Detect which cell encompasses the target text, then output its [X, Y] center coordinate. 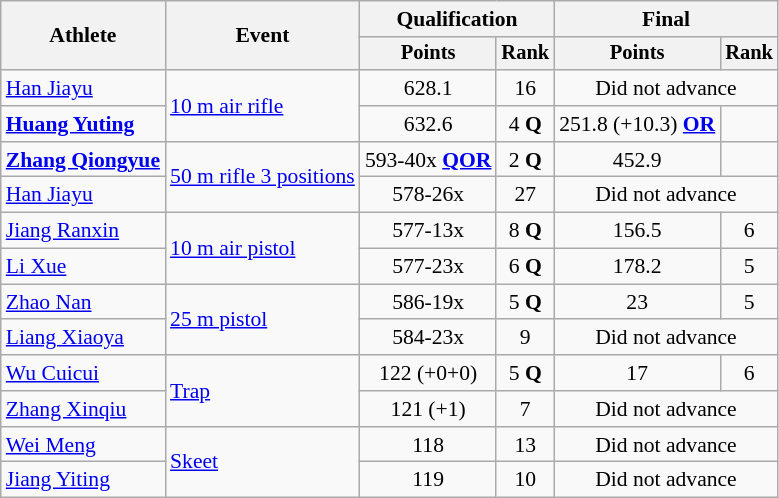
121 (+1) [428, 409]
628.1 [428, 88]
Jiang Yiting [83, 480]
452.9 [637, 160]
Athlete [83, 36]
Wu Cuicui [83, 373]
119 [428, 480]
Jiang Ranxin [83, 231]
122 (+0+0) [428, 373]
7 [525, 409]
Event [262, 36]
2 Q [525, 160]
178.2 [637, 267]
577-23x [428, 267]
23 [637, 302]
593-40x QOR [428, 160]
577-13x [428, 231]
586-19x [428, 302]
10 [525, 480]
10 m air rifle [262, 106]
Trap [262, 390]
Zhang Qiongyue [83, 160]
584-23x [428, 338]
Liang Xiaoya [83, 338]
50 m rifle 3 positions [262, 178]
17 [637, 373]
156.5 [637, 231]
10 m air pistol [262, 248]
118 [428, 445]
Final [666, 19]
Huang Yuting [83, 124]
Skeet [262, 462]
16 [525, 88]
27 [525, 195]
Li Xue [83, 267]
578-26x [428, 195]
13 [525, 445]
Zhao Nan [83, 302]
Qualification [457, 19]
632.6 [428, 124]
251.8 (+10.3) OR [637, 124]
6 Q [525, 267]
4 Q [525, 124]
9 [525, 338]
25 m pistol [262, 320]
8 Q [525, 231]
Zhang Xinqiu [83, 409]
Wei Meng [83, 445]
